For the text-containing cell, return its midpoint in (x, y) coordinate format. 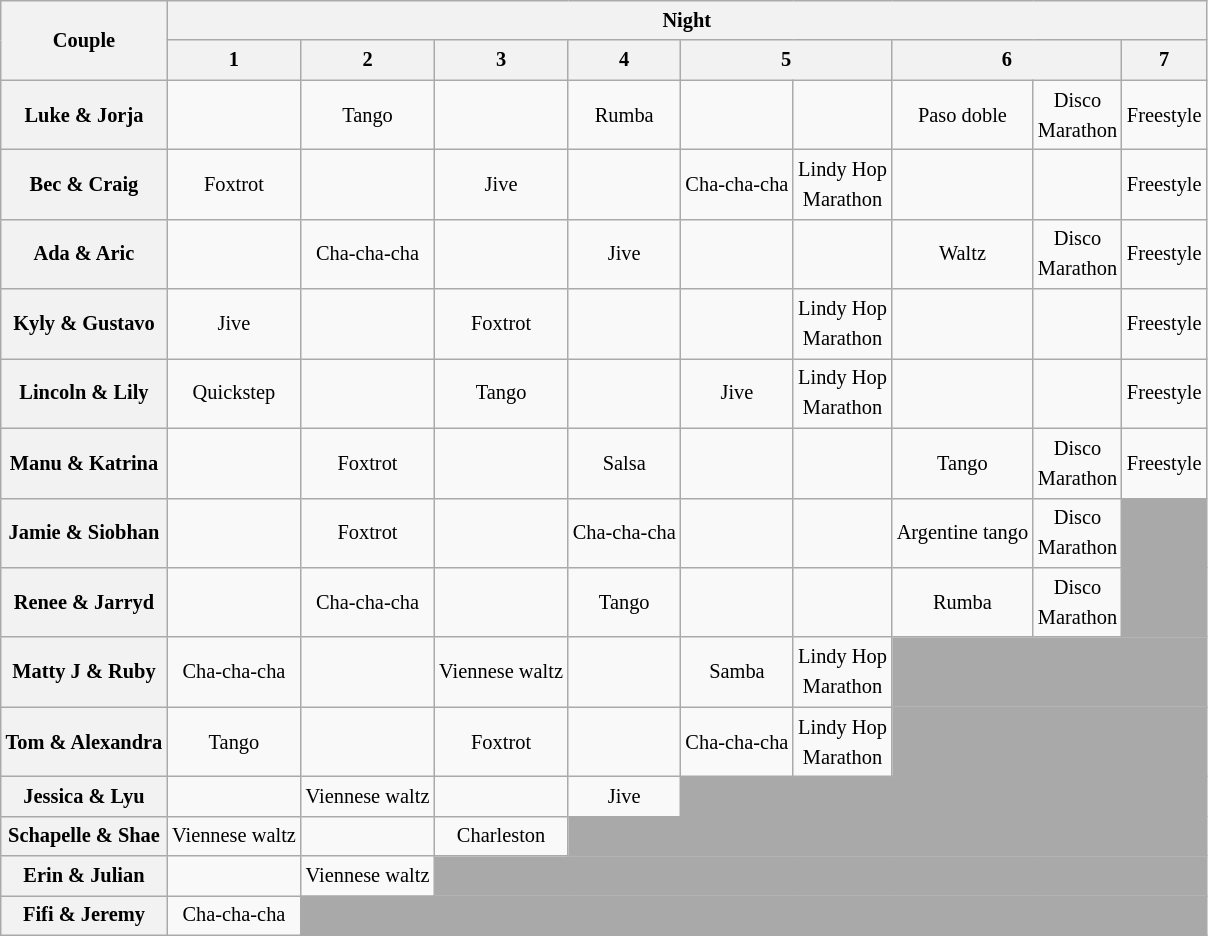
Kyly & Gustavo (84, 324)
Waltz (962, 254)
Schapelle & Shae (84, 836)
4 (624, 60)
Jessica & Lyu (84, 796)
Tom & Alexandra (84, 742)
Bec & Craig (84, 184)
7 (1164, 60)
Samba (738, 672)
6 (1007, 60)
Night (686, 20)
Argentine tango (962, 533)
Couple (84, 40)
Salsa (624, 463)
Matty J & Ruby (84, 672)
Quickstep (234, 393)
3 (501, 60)
Ada & Aric (84, 254)
Manu & Katrina (84, 463)
Paso doble (962, 115)
Erin & Julian (84, 876)
Renee & Jarryd (84, 602)
2 (368, 60)
Lincoln & Lily (84, 393)
Luke & Jorja (84, 115)
Charleston (501, 836)
Fifi & Jeremy (84, 915)
Jamie & Siobhan (84, 533)
1 (234, 60)
5 (786, 60)
